Provide the [x, y] coordinate of the cell's center where the given text is located.  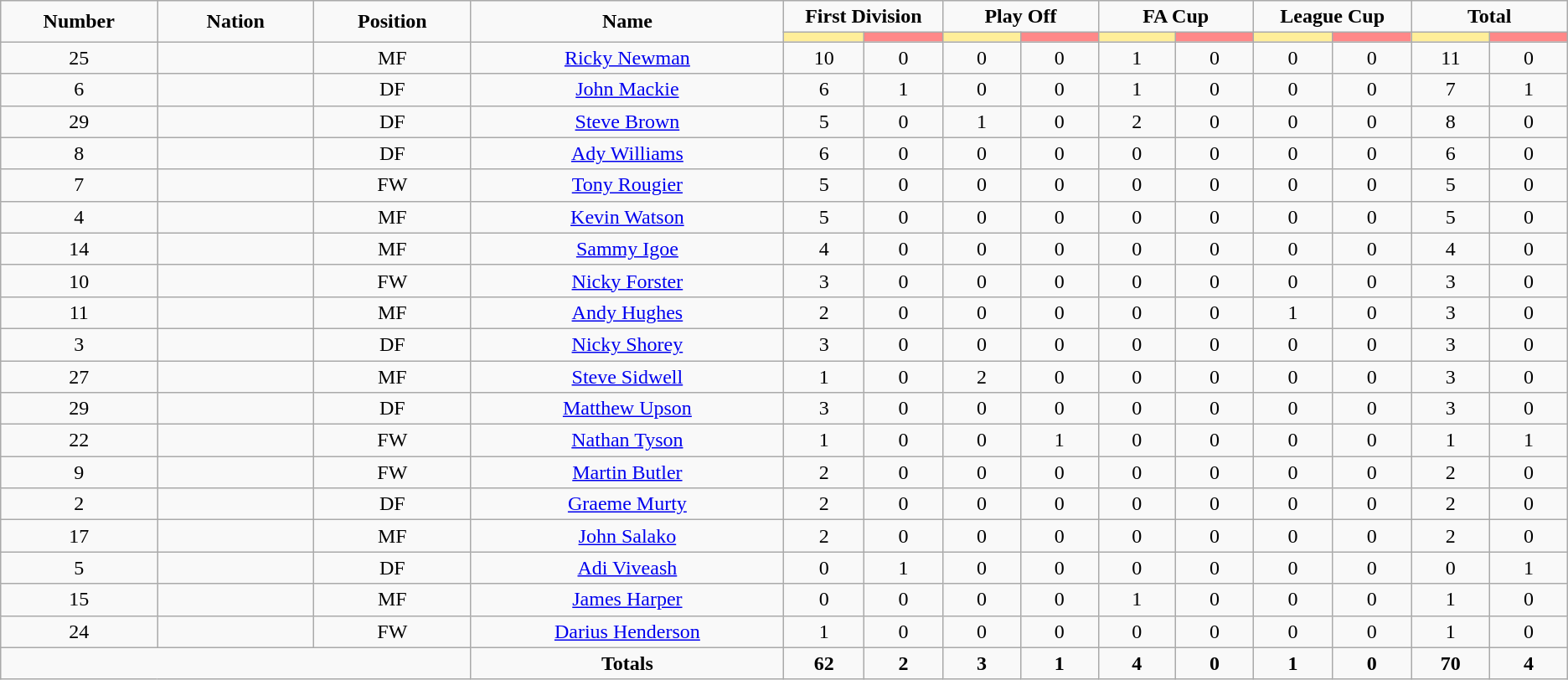
Adi Viveash [627, 568]
Tony Rougier [627, 185]
Nation [236, 22]
Graeme Murty [627, 504]
Darius Henderson [627, 631]
Sammy Igoe [627, 249]
22 [79, 440]
John Salako [627, 536]
John Mackie [627, 90]
70 [1451, 663]
League Cup [1332, 17]
Ricky Newman [627, 58]
27 [79, 376]
Total [1489, 17]
Name [627, 22]
Number [79, 22]
17 [79, 536]
First Division [864, 17]
Kevin Watson [627, 217]
Steve Sidwell [627, 376]
Nathan Tyson [627, 440]
24 [79, 631]
James Harper [627, 600]
FA Cup [1176, 17]
Totals [627, 663]
Andy Hughes [627, 312]
9 [79, 472]
Nicky Forster [627, 281]
Steve Brown [627, 121]
Matthew Upson [627, 409]
Ady Williams [627, 153]
Martin Butler [627, 472]
14 [79, 249]
25 [79, 58]
62 [824, 663]
Play Off [1020, 17]
Nicky Shorey [627, 344]
15 [79, 600]
Position [392, 22]
